Locate the cell with the specified text and output its (x, y) center coordinate. 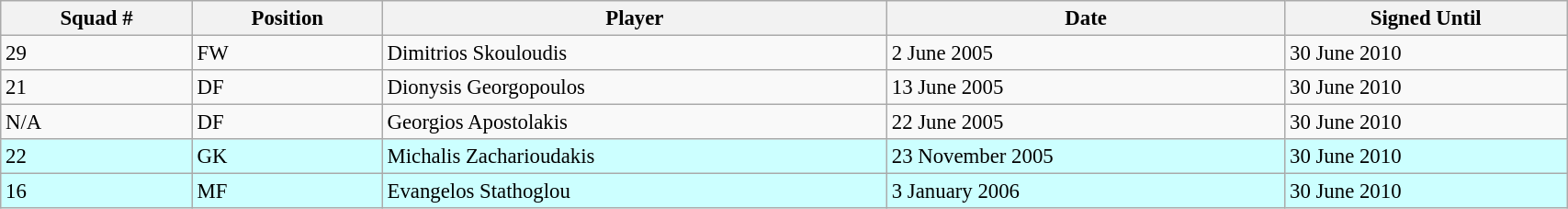
Evangelos Stathoglou (634, 192)
16 (97, 192)
13 June 2005 (1086, 87)
Michalis Zacharioudakis (634, 157)
Dionysis Georgopoulos (634, 87)
Squad # (97, 18)
Player (634, 18)
Georgios Apostolakis (634, 122)
23 November 2005 (1086, 157)
N/A (97, 122)
21 (97, 87)
3 January 2006 (1086, 192)
Dimitrios Skouloudis (634, 53)
Date (1086, 18)
22 June 2005 (1086, 122)
MF (287, 192)
22 (97, 157)
Signed Until (1426, 18)
29 (97, 53)
GK (287, 157)
Position (287, 18)
FW (287, 53)
2 June 2005 (1086, 53)
